Return [x, y] of the center of cell containing provided text 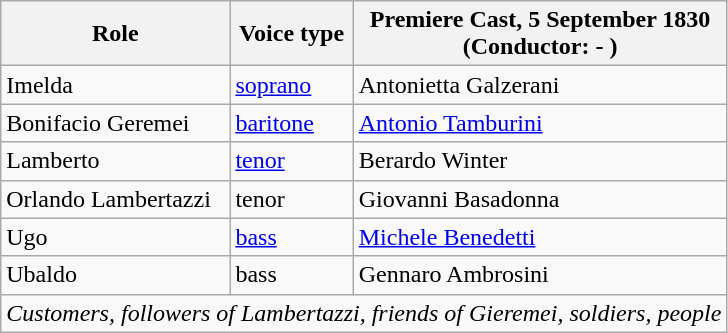
Customers, followers of Lambertazzi, friends of Gieremei, soldiers, people [364, 313]
Lamberto [116, 161]
Berardo Winter [540, 161]
Giovanni Basadonna [540, 199]
Bonifacio Geremei [116, 123]
Role [116, 34]
Voice type [292, 34]
soprano [292, 85]
Ubaldo [116, 275]
Antonio Tamburini [540, 123]
Ugo [116, 237]
baritone [292, 123]
Michele Benedetti [540, 237]
Premiere Cast, 5 September 1830(Conductor: - ) [540, 34]
Antonietta Galzerani [540, 85]
Gennaro Ambrosini [540, 275]
Orlando Lambertazzi [116, 199]
Imelda [116, 85]
